Output the (x, y) coordinate of the center of the cell containing the given text.  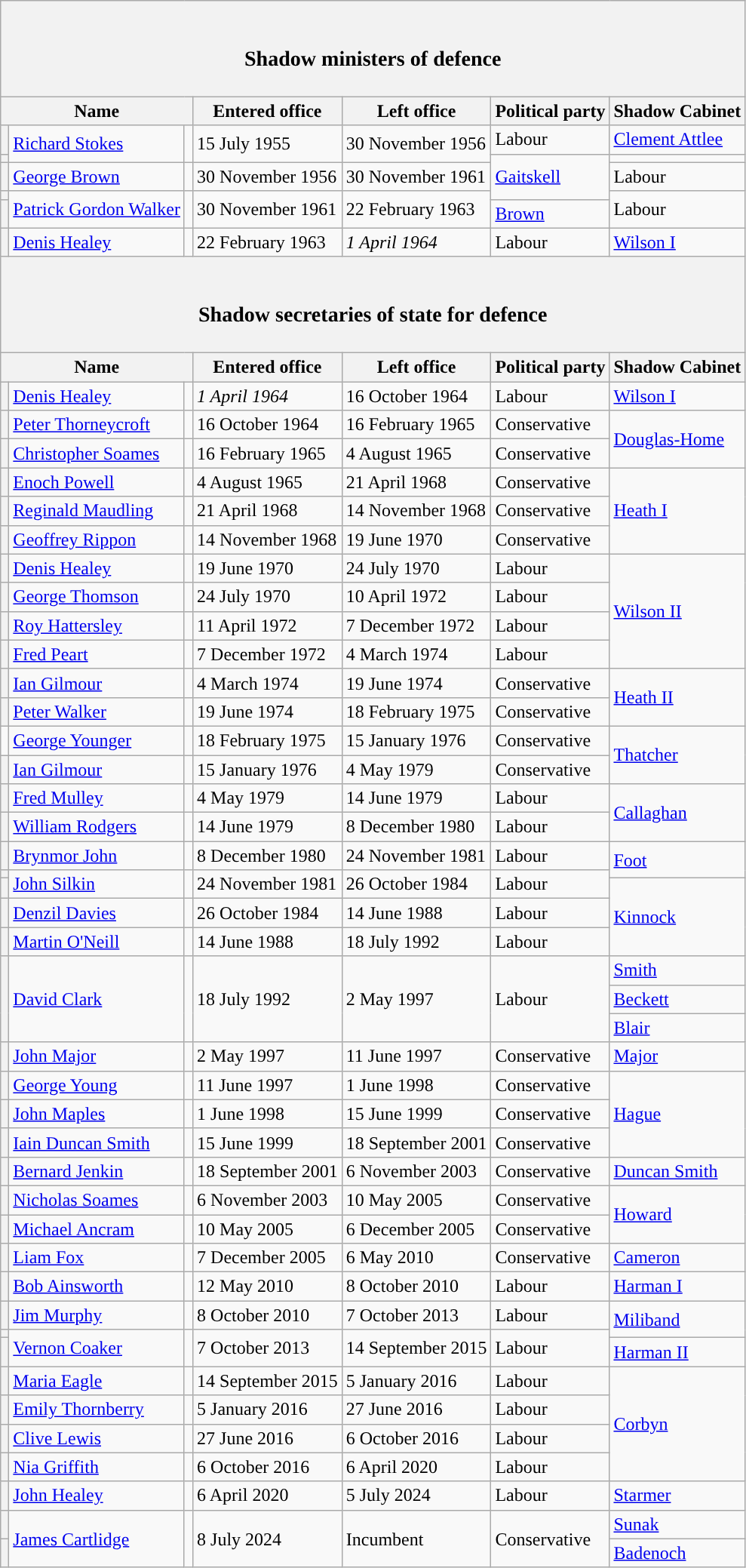
7 December 2005 (268, 1258)
Emily Thornberry (97, 1410)
David Clark (97, 999)
15 July 1955 (268, 143)
Bob Ainsworth (97, 1287)
Richard Stokes (97, 143)
Kinnock (677, 918)
Shadow secretaries of state for defence (373, 305)
Maria Eagle (97, 1381)
Clement Attlee (677, 140)
6 December 2005 (416, 1229)
James Cartlidge (97, 1539)
Smith (677, 970)
Harman I (677, 1287)
Geoffrey Rippon (97, 540)
Bernard Jenkin (97, 1171)
Brynmor John (97, 856)
10 April 1972 (416, 597)
Thatcher (677, 755)
Shadow ministers of defence (373, 48)
Beckett (677, 999)
Hague (677, 1114)
Denzil Davies (97, 913)
William Rodgers (97, 827)
John Silkin (97, 884)
George Brown (97, 177)
Vernon Coaker (97, 1348)
Incumbent (416, 1539)
George Young (97, 1085)
John Major (97, 1056)
Howard (677, 1214)
Douglas-Home (677, 439)
Duncan Smith (677, 1171)
John Maples (97, 1114)
George Thomson (97, 597)
5 July 2024 (416, 1496)
Nicholas Soames (97, 1200)
Miliband (677, 1319)
Fred Peart (97, 654)
6 May 2010 (416, 1258)
Enoch Powell (97, 482)
Starmer (677, 1496)
Liam Fox (97, 1258)
Callaghan (677, 813)
George Younger (97, 740)
Badenoch (677, 1553)
8 July 2024 (268, 1539)
Gaitskell (551, 177)
Blair (677, 1028)
Jim Murphy (97, 1315)
John Healey (97, 1496)
Cameron (677, 1258)
Christopher Soames (97, 453)
12 May 2010 (268, 1287)
Brown (551, 214)
11 April 1972 (268, 626)
Peter Thorneycroft (97, 425)
Major (677, 1056)
Corbyn (677, 1424)
Reginald Maudling (97, 511)
Heath I (677, 511)
Sunak (677, 1524)
Iain Duncan Smith (97, 1142)
Foot (677, 860)
Michael Ancram (97, 1229)
Fred Mulley (97, 798)
Patrick Gordon Walker (97, 210)
Clive Lewis (97, 1438)
Heath II (677, 697)
Peter Walker (97, 712)
Harman II (677, 1352)
Roy Hattersley (97, 626)
Martin O'Neill (97, 942)
Wilson II (677, 611)
Nia Griffith (97, 1467)
